Determine the [x, y] coordinate at the center of the cell enclosing the given text.  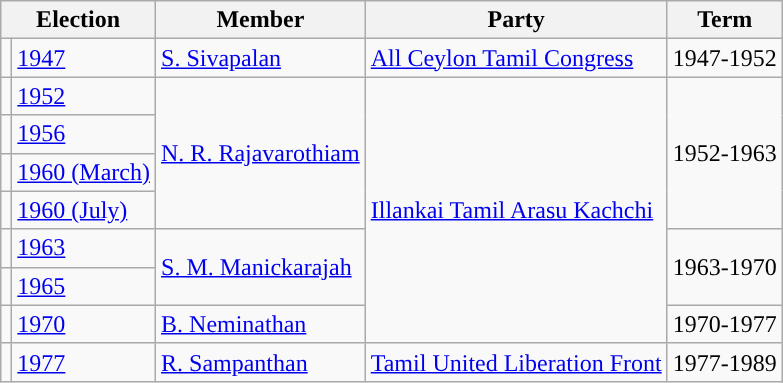
R. Sampanthan [261, 362]
1977 [84, 362]
1960 (July) [84, 210]
S. Sivapalan [261, 58]
Tamil United Liberation Front [516, 362]
Party [516, 20]
1963 [84, 248]
Election [78, 20]
1977-1989 [724, 362]
1963-1970 [724, 267]
S. M. Manickarajah [261, 267]
1960 (March) [84, 172]
Illankai Tamil Arasu Kachchi [516, 210]
1947 [84, 58]
1965 [84, 286]
N. R. Rajavarothiam [261, 153]
1952 [84, 96]
1947-1952 [724, 58]
1970-1977 [724, 324]
1970 [84, 324]
Term [724, 20]
All Ceylon Tamil Congress [516, 58]
Member [261, 20]
1956 [84, 134]
B. Neminathan [261, 324]
1952-1963 [724, 153]
